Scan for the cell matching the given text and deliver its [x, y] coordinate at center. 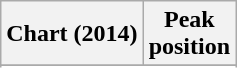
Chart (2014) [72, 34]
Peakposition [189, 34]
